Capture the cell that displays the provided text and extract its [x, y] central coordinate. 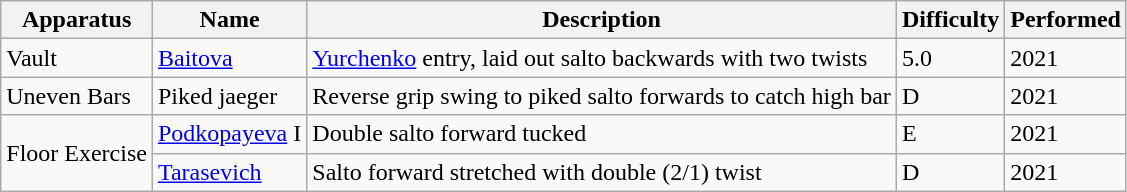
Salto forward stretched with double (2/1) twist [602, 172]
Podkopayeva I [229, 134]
Performed [1066, 20]
Double salto forward tucked [602, 134]
Difficulty [950, 20]
Piked jaeger [229, 96]
Baitova [229, 58]
Uneven Bars [77, 96]
5.0 [950, 58]
Tarasevich [229, 172]
E [950, 134]
Name [229, 20]
Description [602, 20]
Floor Exercise [77, 153]
Reverse grip swing to piked salto forwards to catch high bar [602, 96]
Vault [77, 58]
Apparatus [77, 20]
Yurchenko entry, laid out salto backwards with two twists [602, 58]
